Return [X, Y] of the center of cell containing provided text 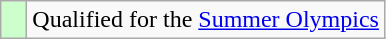
Qualified for the Summer Olympics [206, 20]
